Search for the cell housing the specified text and yield its [X, Y] center coordinate. 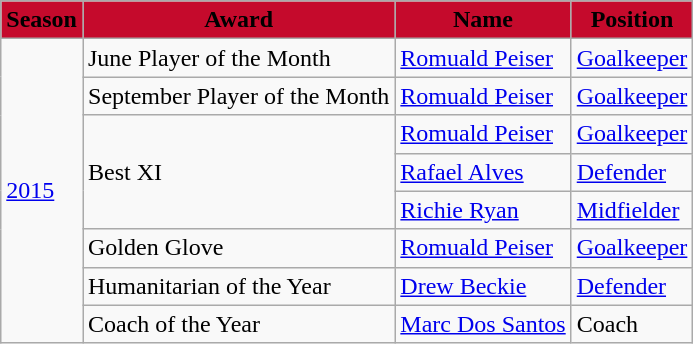
June Player of the Month [238, 58]
Coach of the Year [238, 324]
Humanitarian of the Year [238, 286]
September Player of the Month [238, 96]
Position [632, 20]
Golden Glove [238, 248]
Richie Ryan [483, 210]
2015 [42, 191]
Midfielder [632, 210]
Award [238, 20]
Marc Dos Santos [483, 324]
Name [483, 20]
Rafael Alves [483, 172]
Season [42, 20]
Drew Beckie [483, 286]
Best XI [238, 172]
Coach [632, 324]
